Output the [x, y] coordinate of the center of the cell containing the given text.  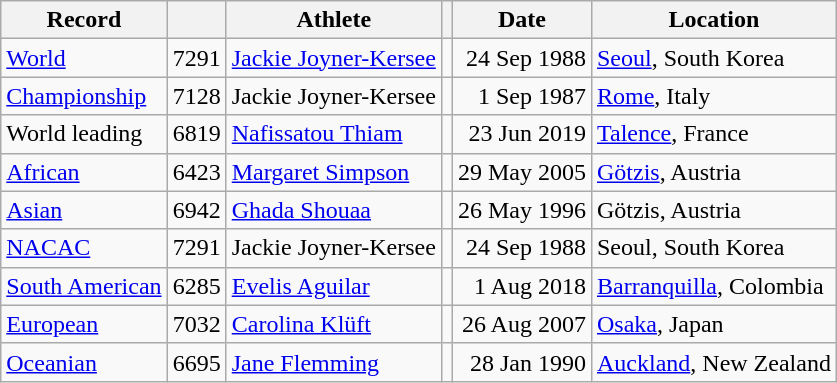
Talence, France [714, 134]
6942 [196, 210]
Asian [84, 210]
Ghada Shouaa [334, 210]
Barranquilla, Colombia [714, 286]
South American [84, 286]
World leading [84, 134]
Oceanian [84, 362]
Evelis Aguilar [334, 286]
29 May 2005 [522, 172]
7128 [196, 96]
European [84, 324]
7032 [196, 324]
Carolina Klüft [334, 324]
Athlete [334, 20]
6695 [196, 362]
African [84, 172]
Rome, Italy [714, 96]
NACAC [84, 248]
Nafissatou Thiam [334, 134]
Auckland, New Zealand [714, 362]
Date [522, 20]
1 Aug 2018 [522, 286]
Margaret Simpson [334, 172]
Championship [84, 96]
World [84, 58]
23 Jun 2019 [522, 134]
1 Sep 1987 [522, 96]
Record [84, 20]
Osaka, Japan [714, 324]
Jane Flemming [334, 362]
6423 [196, 172]
26 Aug 2007 [522, 324]
28 Jan 1990 [522, 362]
6285 [196, 286]
26 May 1996 [522, 210]
Location [714, 20]
6819 [196, 134]
